Pinpoint the cell where the given text exists, returning its [x, y] midpoint coordinate. 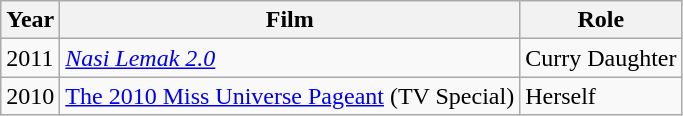
Curry Daughter [601, 58]
Role [601, 20]
2010 [30, 96]
Nasi Lemak 2.0 [290, 58]
Year [30, 20]
Herself [601, 96]
The 2010 Miss Universe Pageant (TV Special) [290, 96]
Film [290, 20]
2011 [30, 58]
